Scan for the cell matching the given text and deliver its (x, y) coordinate at center. 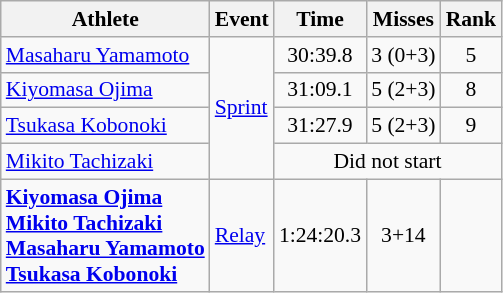
Time (320, 19)
Misses (403, 19)
1:24:20.3 (320, 235)
Mikito Tachizaki (106, 162)
31:27.9 (320, 126)
5 (472, 55)
Tsukasa Kobonoki (106, 126)
Athlete (106, 19)
Did not start (388, 162)
8 (472, 90)
Kiyomasa OjimaMikito TachizakiMasaharu YamamotoTsukasa Kobonoki (106, 235)
Relay (242, 235)
Rank (472, 19)
Kiyomasa Ojima (106, 90)
Sprint (242, 108)
Masaharu Yamamoto (106, 55)
3 (0+3) (403, 55)
31:09.1 (320, 90)
3+14 (403, 235)
Event (242, 19)
9 (472, 126)
30:39.8 (320, 55)
